Output the [x, y] coordinate of the center of the cell containing the given text.  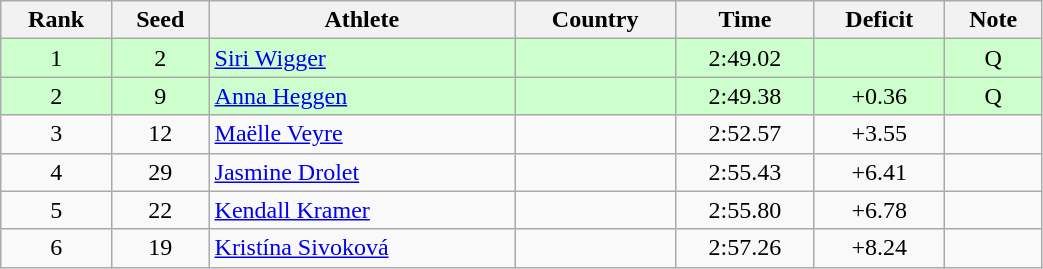
Kendall Kramer [362, 210]
Seed [161, 20]
Athlete [362, 20]
3 [56, 134]
+6.78 [879, 210]
2:49.02 [745, 58]
5 [56, 210]
Kristína Sivoková [362, 248]
12 [161, 134]
4 [56, 172]
Deficit [879, 20]
Note [994, 20]
9 [161, 96]
+3.55 [879, 134]
2:57.26 [745, 248]
1 [56, 58]
6 [56, 248]
2:49.38 [745, 96]
Country [594, 20]
+8.24 [879, 248]
Siri Wigger [362, 58]
+6.41 [879, 172]
+0.36 [879, 96]
2:55.80 [745, 210]
2:55.43 [745, 172]
22 [161, 210]
Anna Heggen [362, 96]
Maëlle Veyre [362, 134]
Time [745, 20]
2:52.57 [745, 134]
Jasmine Drolet [362, 172]
29 [161, 172]
Rank [56, 20]
19 [161, 248]
